Return [X, Y] of the center of cell containing provided text 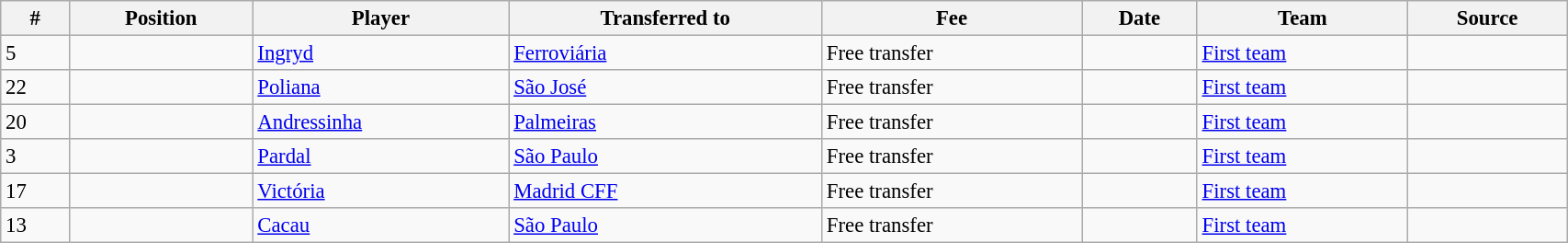
Poliana [380, 87]
Team [1303, 18]
Fee [952, 18]
Ferroviária [665, 53]
Pardal [380, 156]
São José [665, 87]
3 [35, 156]
Date [1140, 18]
Andressinha [380, 122]
Ingryd [380, 53]
13 [35, 226]
Position [161, 18]
Victória [380, 191]
20 [35, 122]
Cacau [380, 226]
# [35, 18]
Palmeiras [665, 122]
5 [35, 53]
Madrid CFF [665, 191]
Source [1488, 18]
17 [35, 191]
Transferred to [665, 18]
22 [35, 87]
Player [380, 18]
